Find where the given text appears and provide that cell's center as [X, Y] coordinate. 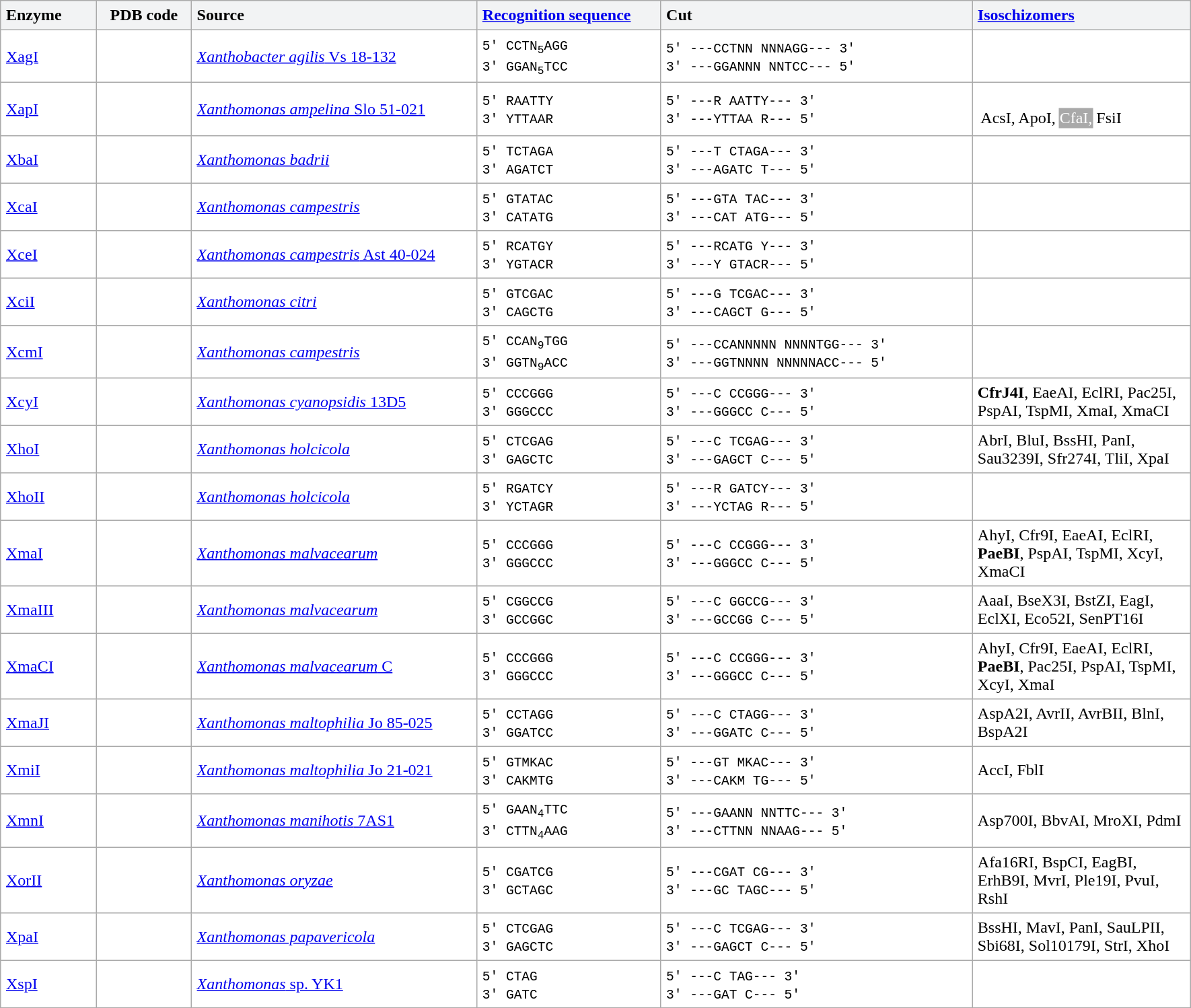
Xanthomonas badrii [334, 159]
Xanthomonas citri [334, 302]
XmnI [48, 820]
Afa16RI, BspCI, EagBI, ErhB9I, MvrI, Ple19I, PvuI, RshI [1082, 880]
Xanthomonas maltophilia Jo 85-025 [334, 723]
AspA2I, AvrII, AvrBII, BlnI, BspA2I [1082, 723]
5' CCTAGG 3' GGATCC [569, 723]
5' CGGCCG 3' GCCGGC [569, 610]
XceI [48, 254]
XspI [48, 984]
XcyI [48, 402]
Asp700I, BbvAI, MroXI, PdmI [1082, 820]
5' ---GT MKAC--- 3' 3' ---CAKM TG--- 5' [817, 770]
XmaJI [48, 723]
5' RAATTY 3' YTTAAR [569, 110]
5' GAAN4TTC 3' CTTN4AAG [569, 820]
XcaI [48, 207]
XhoII [48, 497]
5' ---C GGCCG--- 3' 3' ---GCCGG C--- 5' [817, 610]
Cut [817, 15]
5' ---R GATCY--- 3' 3' ---YCTAG R--- 5' [817, 497]
Isoschizomers [1082, 15]
5' ---R AATTY--- 3' 3' ---YTTAA R--- 5' [817, 110]
AhyI, Cfr9I, EaeAI, EclRI, PaeBI, Pac25I, PspAI, TspMI, XcyI, XmaI [1082, 667]
5' CCTN5AGG 3' GGAN5TCC [569, 56]
Xanthomonas manihotis 7AS1 [334, 820]
XmaI [48, 554]
5' RGATCY 3' YCTAGR [569, 497]
Xanthomonas sp. YK1 [334, 984]
5' RCATGY 3' YGTACR [569, 254]
AcsI, ApoI, CfaI, FsiI [1082, 110]
XagI [48, 56]
Xanthomonas campestris Ast 40-024 [334, 254]
5' ---C TAG--- 3' 3' ---GAT C--- 5' [817, 984]
AaaI, BseX3I, BstZI, EagI, EclXI, Eco52I, SenPT16I [1082, 610]
Xanthomonas malvacearum C [334, 667]
5' ---GAANN NNTTC--- 3' 3' ---CTTNN NNAAG--- 5' [817, 820]
FsiI [1109, 118]
5' ---G TCGAC--- 3' 3' ---CAGCT G--- 5' [817, 302]
AhyI, Cfr9I, EaeAI, EclRI, PaeBI, PspAI, TspMI, XcyI, XmaCI [1082, 554]
5' ---RCATG Y--- 3' 3' ---Y GTACR--- 5' [817, 254]
5' TCTAGA 3' AGATCT [569, 159]
XmaCI [48, 667]
Xanthomonas ampelina Slo 51-021 [334, 110]
XbaI [48, 159]
XmaIII [48, 610]
Xanthomonas papavericola [334, 936]
5' GTCGAC 3' CAGCTG [569, 302]
XciI [48, 302]
Xanthomonas cyanopsidis 13D5 [334, 402]
Xanthomonas maltophilia Jo 21-021 [334, 770]
Xanthomonas oryzae [334, 880]
5' ---C CTAGG--- 3' 3' ---GGATC C--- 5' [817, 723]
Enzyme [48, 15]
XapI [48, 110]
Source [334, 15]
AcsI, ApoI, [1018, 118]
5' GTMKAC 3' CAKMTG [569, 770]
5' ---GTA TAC--- 3' 3' ---CAT ATG--- 5' [817, 207]
XcmI [48, 352]
AccI, FblI [1082, 770]
5' CGATCG 3' GCTAGC [569, 880]
XpaI [48, 936]
5' ---CGAT CG--- 3' 3' ---GC TAGC--- 5' [817, 880]
5' ---T CTAGA--- 3' 3' ---AGATC T--- 5' [817, 159]
Xanthobacter agilis Vs 18-132 [334, 56]
5' CTAG 3' GATC [569, 984]
XorII [48, 880]
AbrI, BluI, BssHI, PanI, Sau3239I, Sfr274I, TliI, XpaI [1082, 449]
BssHI, MavI, PanI, SauLPII, Sbi68I, Sol10179I, StrI, XhoI [1082, 936]
Recognition sequence [569, 15]
XhoI [48, 449]
5' CCAN9TGG 3' GGTN9ACC [569, 352]
5' GTATAC 3' CATATG [569, 207]
5' ---CCANNNNN NNNNTGG--- 3' 3' ---GGTNNNN NNNNNACC--- 5' [817, 352]
PDB code [144, 15]
XmiI [48, 770]
5' ---CCTNN NNNAGG--- 3' 3' ---GGANNN NNTCC--- 5' [817, 56]
CfrJ4I, EaeAI, EclRI, Pac25I, PspAI, TspMI, XmaI, XmaCI [1082, 402]
CfaI, [1076, 118]
